Provide the [x, y] coordinate of the cell's center where the given text is located.  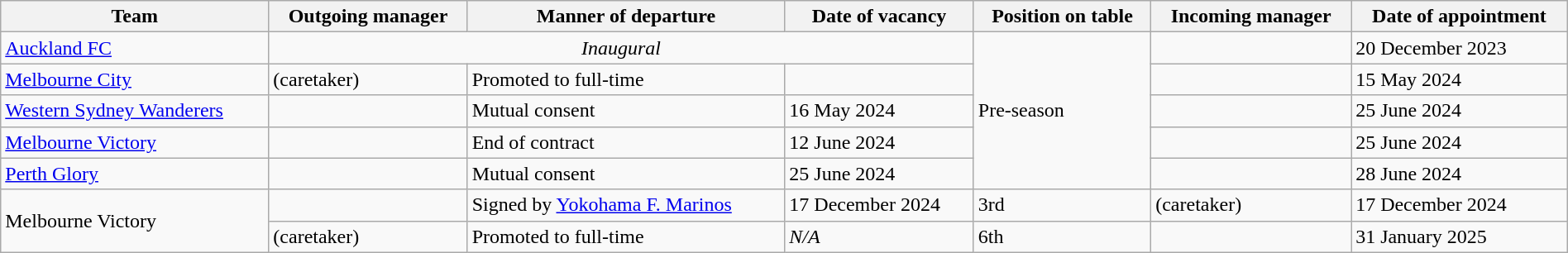
20 December 2023 [1460, 48]
Team [135, 17]
Position on table [1062, 17]
Date of appointment [1460, 17]
Date of vacancy [879, 17]
Auckland FC [135, 48]
6th [1062, 236]
15 May 2024 [1460, 79]
Perth Glory [135, 174]
End of contract [626, 142]
12 June 2024 [879, 142]
3rd [1062, 205]
28 June 2024 [1460, 174]
N/A [879, 236]
Pre-season [1062, 111]
16 May 2024 [879, 111]
Incoming manager [1251, 17]
Melbourne City [135, 79]
Western Sydney Wanderers [135, 111]
Signed by Yokohama F. Marinos [626, 205]
Manner of departure [626, 17]
Inaugural [621, 48]
31 January 2025 [1460, 236]
Outgoing manager [368, 17]
